Identify which cell holds the provided text, then report its (x, y) central coordinate. 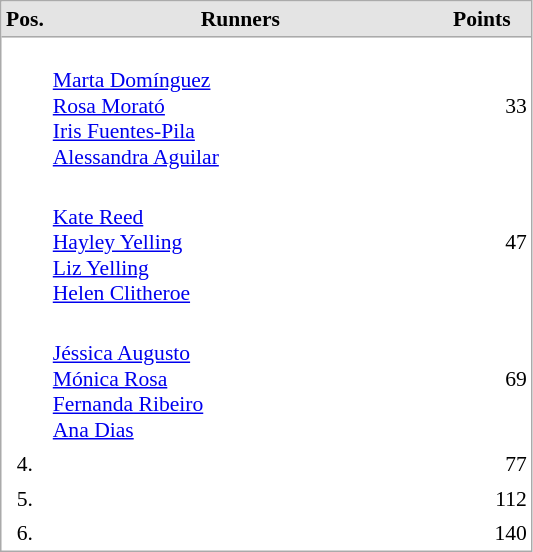
112 (482, 499)
140 (482, 533)
Jéssica Augusto Mónica Rosa Fernanda Ribeiro Ana Dias (240, 378)
Marta Domínguez Rosa Morató Iris Fuentes-Pila Alessandra Aguilar (240, 106)
4. (26, 464)
Points (482, 20)
5. (26, 499)
6. (26, 533)
77 (482, 464)
Runners (240, 20)
69 (482, 378)
33 (482, 106)
Pos. (26, 20)
47 (482, 242)
Kate Reed Hayley Yelling Liz Yelling Helen Clitheroe (240, 242)
